For the text-containing cell, return its midpoint in (x, y) coordinate format. 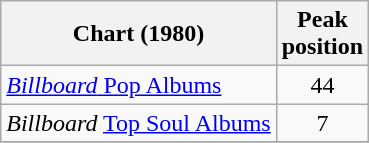
7 (322, 123)
Billboard Top Soul Albums (138, 123)
44 (322, 85)
Chart (1980) (138, 34)
Peakposition (322, 34)
Billboard Pop Albums (138, 85)
